Locate the cell with the specified text and output its (X, Y) center coordinate. 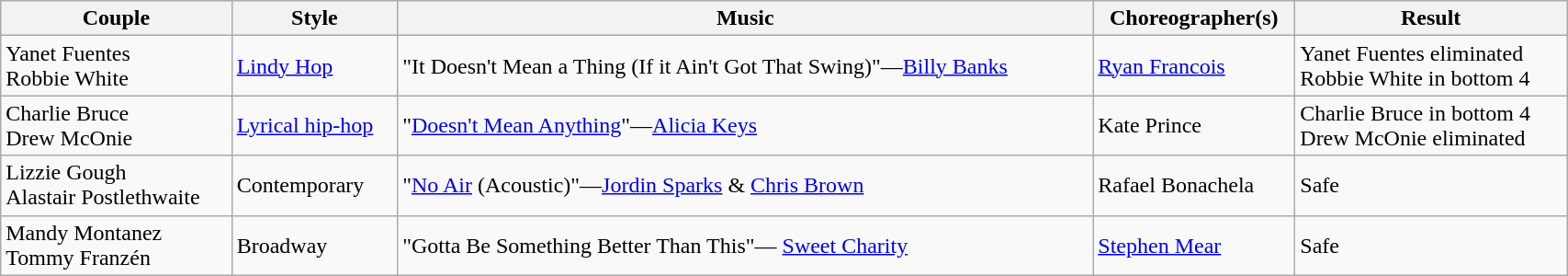
Couple (116, 18)
Result (1431, 18)
Lizzie GoughAlastair Postlethwaite (116, 186)
Mandy MontanezTommy Franzén (116, 245)
"It Doesn't Mean a Thing (If it Ain't Got That Swing)"—Billy Banks (746, 66)
Lyrical hip-hop (314, 125)
Ryan Francois (1194, 66)
Contemporary (314, 186)
"Doesn't Mean Anything"—Alicia Keys (746, 125)
Style (314, 18)
Choreographer(s) (1194, 18)
Kate Prince (1194, 125)
Stephen Mear (1194, 245)
"Gotta Be Something Better Than This"— Sweet Charity (746, 245)
Yanet Fuentes eliminatedRobbie White in bottom 4 (1431, 66)
Broadway (314, 245)
Charlie Bruce in bottom 4Drew McOnie eliminated (1431, 125)
Charlie BruceDrew McOnie (116, 125)
Lindy Hop (314, 66)
Rafael Bonachela (1194, 186)
Yanet FuentesRobbie White (116, 66)
"No Air (Acoustic)"—Jordin Sparks & Chris Brown (746, 186)
Music (746, 18)
